Detect which cell encompasses the target text, then output its [x, y] center coordinate. 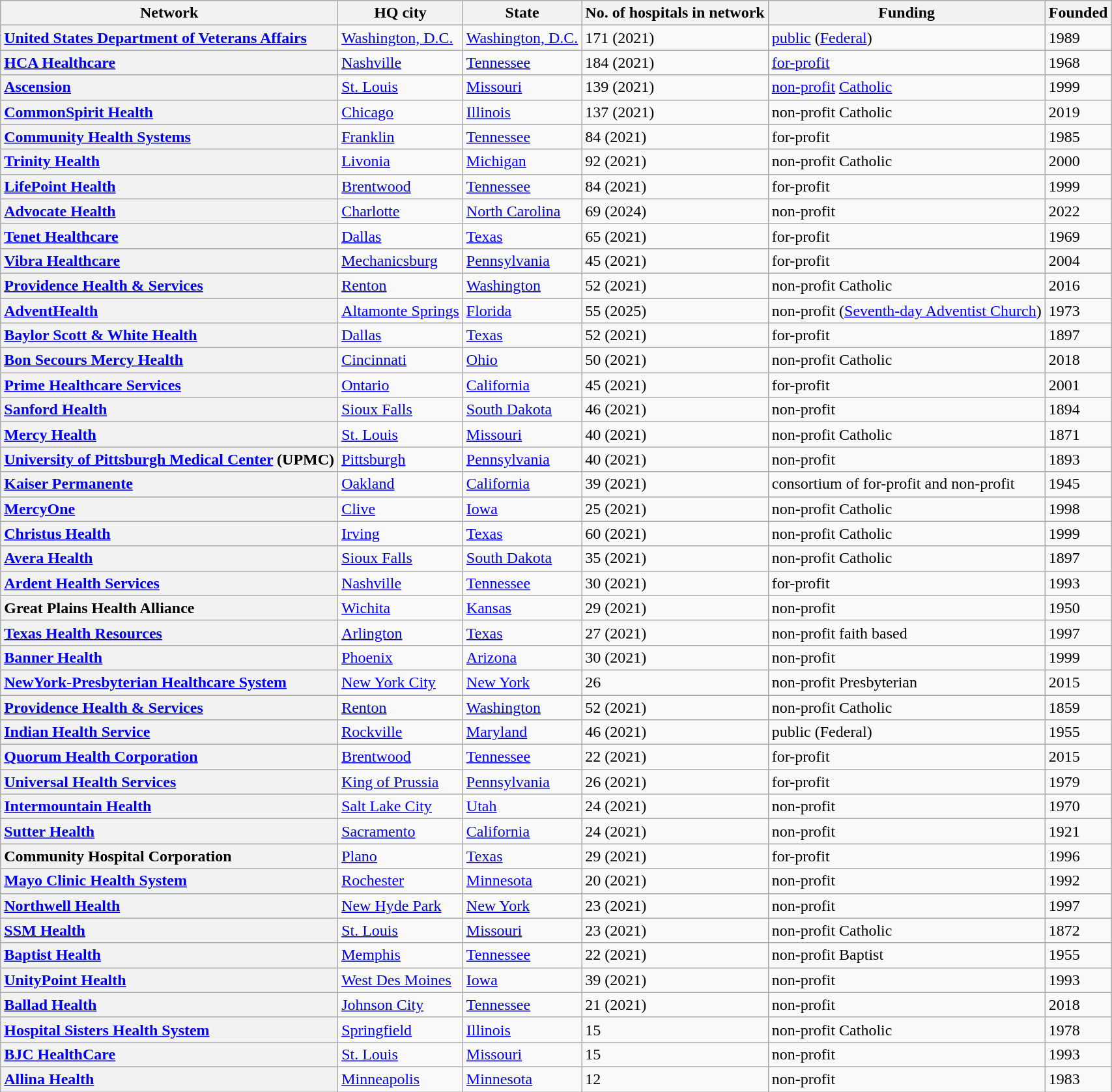
26 [675, 682]
1985 [1078, 137]
West Des Moines [401, 980]
Chicago [401, 112]
Livonia [401, 162]
Pittsburgh [401, 459]
1979 [1078, 782]
1859 [1078, 707]
137 (2021) [675, 112]
Indian Health Service [169, 732]
Community Health Systems [169, 137]
1950 [1078, 608]
20 (2021) [675, 881]
Franklin [401, 137]
Kansas [522, 608]
Memphis [401, 955]
United States Department of Veterans Affairs [169, 38]
1978 [1078, 1029]
BJC HealthCare [169, 1054]
27 (2021) [675, 633]
King of Prussia [401, 782]
2001 [1078, 385]
1996 [1078, 856]
Oakland [401, 484]
Ardent Health Services [169, 583]
1973 [1078, 311]
Baptist Health [169, 955]
Altamonte Springs [401, 311]
Rochester [401, 881]
Quorum Health Corporation [169, 757]
Maryland [522, 732]
Northwell Health [169, 906]
50 (2021) [675, 360]
1970 [1078, 807]
Ontario [401, 385]
Ohio [522, 360]
University of Pittsburgh Medical Center (UPMC) [169, 459]
HQ city [401, 13]
Ascension [169, 87]
2000 [1078, 162]
UnityPoint Health [169, 980]
North Carolina [522, 211]
Mayo Clinic Health System [169, 881]
1872 [1078, 930]
21 (2021) [675, 1005]
Springfield [401, 1029]
25 (2021) [675, 509]
Cincinnati [401, 360]
139 (2021) [675, 87]
Mechanicsburg [401, 261]
Michigan [522, 162]
Sanford Health [169, 410]
SSM Health [169, 930]
Great Plains Health Alliance [169, 608]
consortium of for-profit and non-profit [907, 484]
MercyOne [169, 509]
non-profit faith based [907, 633]
Network [169, 13]
1992 [1078, 881]
Community Hospital Corporation [169, 856]
Florida [522, 311]
12 [675, 1079]
Salt Lake City [401, 807]
HCA Healthcare [169, 63]
Intermountain Health [169, 807]
Advocate Health [169, 211]
1894 [1078, 410]
non-profit Baptist [907, 955]
1998 [1078, 509]
Phoenix [401, 657]
CommonSpirit Health [169, 112]
Charlotte [401, 211]
Clive [401, 509]
Johnson City [401, 1005]
AdventHealth [169, 311]
LifePoint Health [169, 186]
1969 [1078, 236]
Avera Health [169, 558]
New Hyde Park [401, 906]
Tenet Healthcare [169, 236]
1871 [1078, 435]
171 (2021) [675, 38]
1989 [1078, 38]
Founded [1078, 13]
Christus Health [169, 534]
1893 [1078, 459]
69 (2024) [675, 211]
Allina Health [169, 1079]
Baylor Scott & White Health [169, 336]
Vibra Healthcare [169, 261]
Minneapolis [401, 1079]
Texas Health Resources [169, 633]
Plano [401, 856]
No. of hospitals in network [675, 13]
Sutter Health [169, 831]
1983 [1078, 1079]
60 (2021) [675, 534]
26 (2021) [675, 782]
2004 [1078, 261]
non-profit (Seventh-day Adventist Church) [907, 311]
Hospital Sisters Health System [169, 1029]
Universal Health Services [169, 782]
Mercy Health [169, 435]
Utah [522, 807]
NewYork-Presbyterian Healthcare System [169, 682]
2022 [1078, 211]
35 (2021) [675, 558]
Sacramento [401, 831]
Bon Secours Mercy Health [169, 360]
92 (2021) [675, 162]
Prime Healthcare Services [169, 385]
Kaiser Permanente [169, 484]
2016 [1078, 285]
non-profit Presbyterian [907, 682]
Ballad Health [169, 1005]
1945 [1078, 484]
Funding [907, 13]
65 (2021) [675, 236]
55 (2025) [675, 311]
Banner Health [169, 657]
New York City [401, 682]
State [522, 13]
184 (2021) [675, 63]
2019 [1078, 112]
1921 [1078, 831]
Arizona [522, 657]
Rockville [401, 732]
Arlington [401, 633]
1968 [1078, 63]
Irving [401, 534]
Trinity Health [169, 162]
Wichita [401, 608]
